Capture the cell that displays the provided text and extract its (x, y) central coordinate. 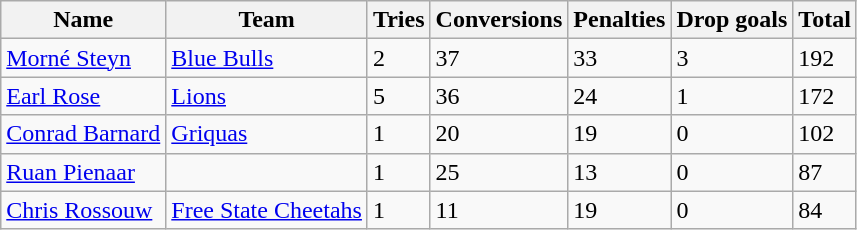
Morné Steyn (84, 58)
37 (499, 58)
3 (732, 58)
Blue Bulls (267, 58)
Penalties (620, 20)
Total (825, 20)
Conrad Barnard (84, 134)
84 (825, 210)
192 (825, 58)
Tries (398, 20)
Earl Rose (84, 96)
36 (499, 96)
Drop goals (732, 20)
87 (825, 172)
25 (499, 172)
2 (398, 58)
172 (825, 96)
Free State Cheetahs (267, 210)
Griquas (267, 134)
102 (825, 134)
Conversions (499, 20)
33 (620, 58)
13 (620, 172)
24 (620, 96)
5 (398, 96)
Team (267, 20)
Name (84, 20)
Ruan Pienaar (84, 172)
11 (499, 210)
Chris Rossouw (84, 210)
20 (499, 134)
Lions (267, 96)
